Provide the [x, y] coordinate of the cell's center where the given text is located.  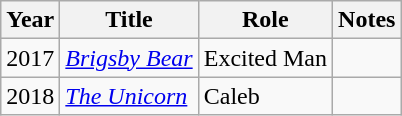
Notes [367, 20]
Excited Man [265, 58]
Brigsby Bear [129, 58]
2017 [30, 58]
Year [30, 20]
2018 [30, 96]
Role [265, 20]
The Unicorn [129, 96]
Caleb [265, 96]
Title [129, 20]
